Search for the cell housing the specified text and yield its [X, Y] center coordinate. 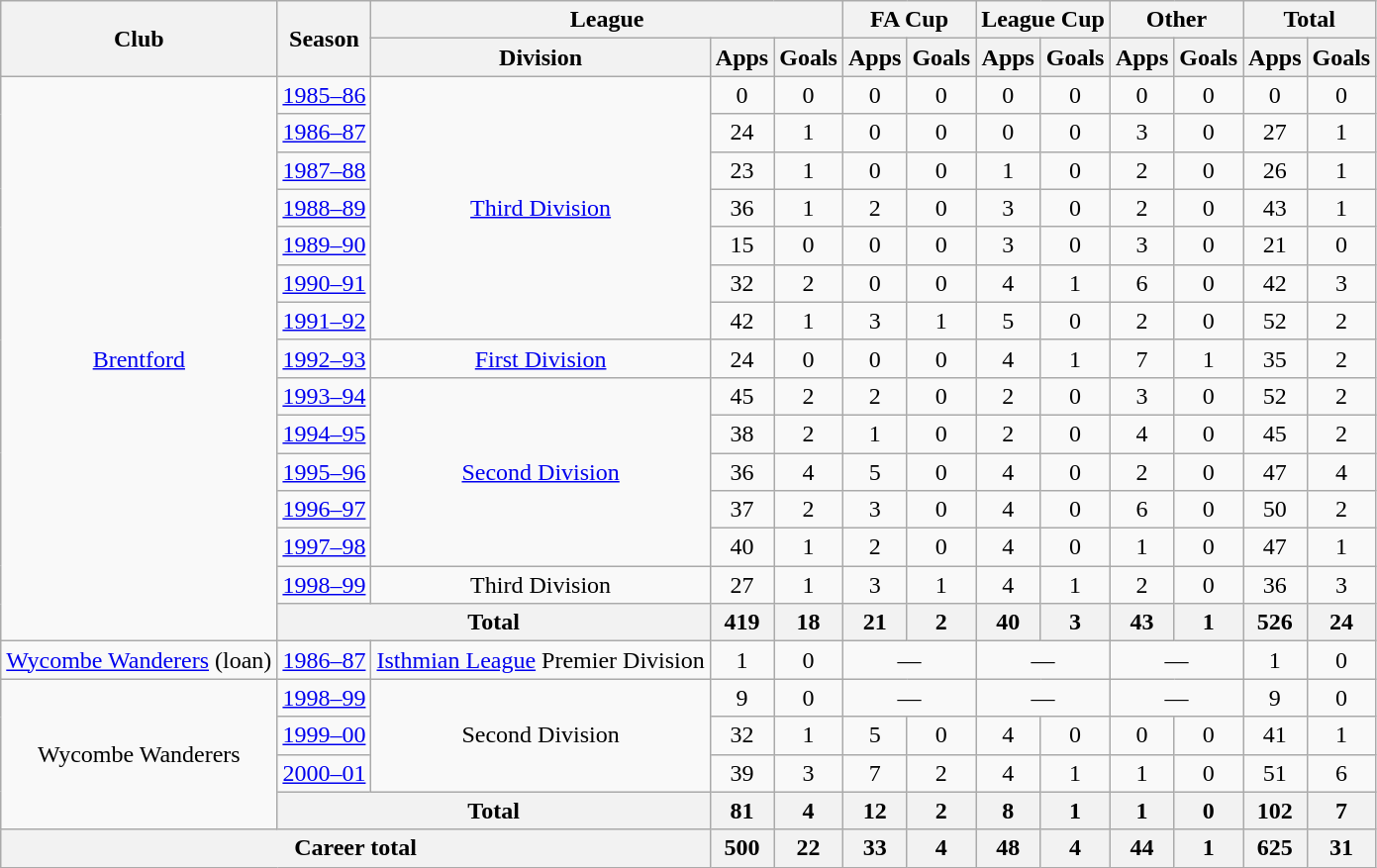
Season [325, 39]
1991–92 [325, 321]
35 [1275, 358]
1990–91 [325, 283]
102 [1275, 811]
44 [1141, 848]
18 [809, 623]
22 [809, 848]
41 [1275, 735]
12 [874, 811]
23 [741, 170]
League [608, 20]
League Cup [1043, 20]
625 [1275, 848]
Club [139, 39]
2000–01 [325, 773]
15 [741, 245]
1988–89 [325, 208]
1987–88 [325, 170]
1993–94 [325, 396]
Wycombe Wanderers [139, 754]
419 [741, 623]
33 [874, 848]
1992–93 [325, 358]
FA Cup [909, 20]
81 [741, 811]
48 [1008, 848]
1997–98 [325, 547]
1995–96 [325, 472]
37 [741, 510]
Wycombe Wanderers (loan) [139, 660]
1994–95 [325, 434]
1989–90 [325, 245]
500 [741, 848]
Other [1176, 20]
Isthmian League Premier Division [541, 660]
Career total [356, 848]
1996–97 [325, 510]
38 [741, 434]
50 [1275, 510]
526 [1275, 623]
1999–00 [325, 735]
8 [1008, 811]
Brentford [139, 358]
26 [1275, 170]
1985–86 [325, 95]
Division [541, 57]
51 [1275, 773]
39 [741, 773]
31 [1341, 848]
First Division [541, 358]
